For the text-containing cell, return its midpoint in (x, y) coordinate format. 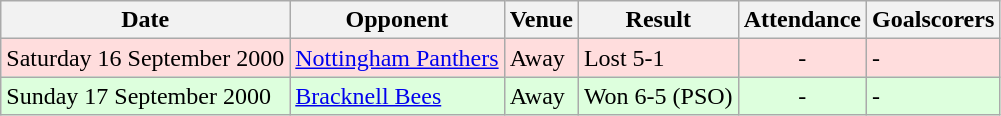
Sunday 17 September 2000 (146, 96)
Opponent (397, 20)
Bracknell Bees (397, 96)
Nottingham Panthers (397, 58)
Result (658, 20)
Won 6-5 (PSO) (658, 96)
Venue (541, 20)
Lost 5-1 (658, 58)
Attendance (802, 20)
Saturday 16 September 2000 (146, 58)
Goalscorers (934, 20)
Date (146, 20)
